Provide the [X, Y] coordinate of the cell's center where the given text is located.  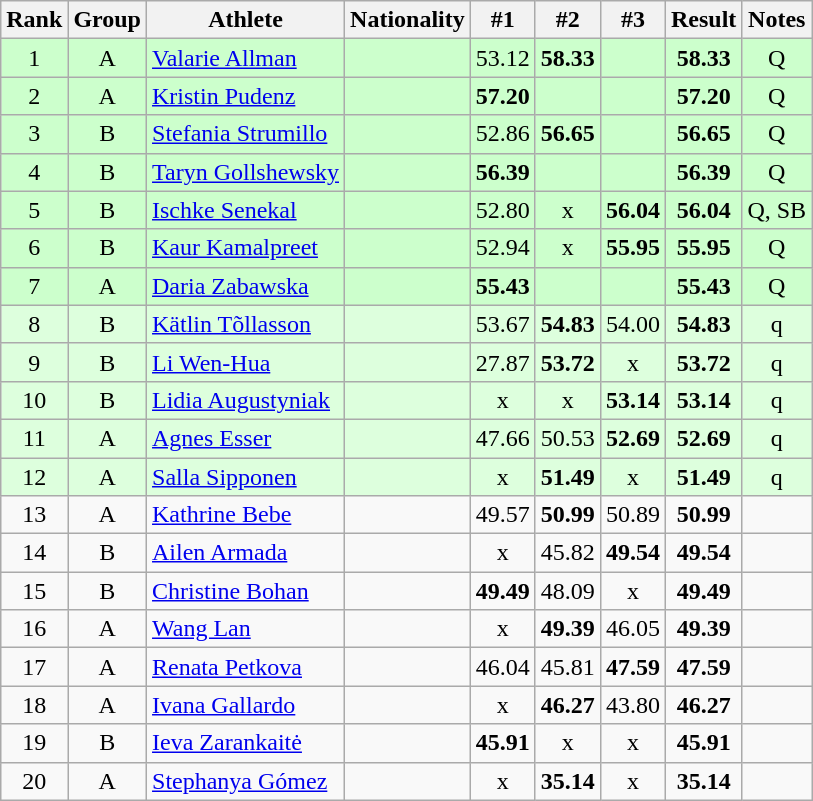
52.86 [502, 134]
Ailen Armada [246, 553]
#2 [568, 20]
Ieva Zarankaitė [246, 743]
17 [34, 667]
9 [34, 362]
16 [34, 629]
Athlete [246, 20]
46.05 [632, 629]
#1 [502, 20]
Group [108, 20]
Stephanya Gómez [246, 781]
6 [34, 248]
Kristin Pudenz [246, 96]
12 [34, 477]
4 [34, 172]
Q, SB [777, 210]
Result [703, 20]
Li Wen-Hua [246, 362]
15 [34, 591]
Salla Sipponen [246, 477]
43.80 [632, 705]
Stefania Strumillo [246, 134]
18 [34, 705]
#3 [632, 20]
5 [34, 210]
52.80 [502, 210]
48.09 [568, 591]
10 [34, 400]
19 [34, 743]
7 [34, 286]
20 [34, 781]
1 [34, 58]
11 [34, 438]
Valarie Allman [246, 58]
53.67 [502, 324]
27.87 [502, 362]
Christine Bohan [246, 591]
Kätlin Tõllasson [246, 324]
Notes [777, 20]
Kaur Kamalpreet [246, 248]
46.04 [502, 667]
Taryn Gollshewsky [246, 172]
Ischke Senekal [246, 210]
45.82 [568, 553]
53.12 [502, 58]
54.00 [632, 324]
Agnes Esser [246, 438]
14 [34, 553]
Lidia Augustyniak [246, 400]
Rank [34, 20]
Kathrine Bebe [246, 515]
Nationality [408, 20]
Ivana Gallardo [246, 705]
Daria Zabawska [246, 286]
Renata Petkova [246, 667]
49.57 [502, 515]
47.66 [502, 438]
Wang Lan [246, 629]
13 [34, 515]
52.94 [502, 248]
8 [34, 324]
2 [34, 96]
50.53 [568, 438]
50.89 [632, 515]
3 [34, 134]
45.81 [568, 667]
